Find where the given text appears and provide that cell's center as (X, Y) coordinate. 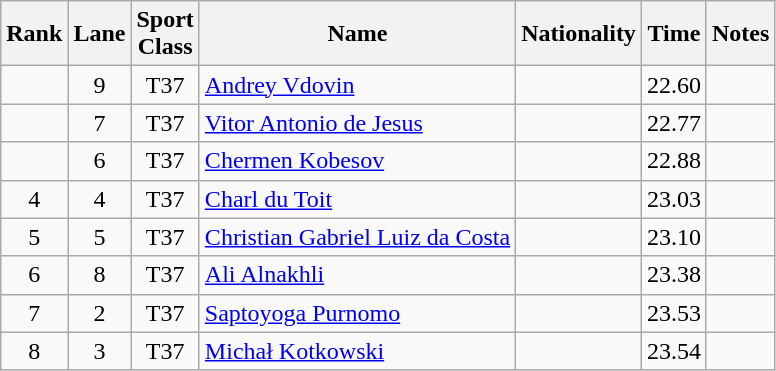
23.10 (674, 237)
SportClass (165, 34)
Notes (740, 34)
Rank (34, 34)
3 (100, 351)
Chermen Kobesov (357, 161)
Vitor Antonio de Jesus (357, 123)
Andrey Vdovin (357, 85)
22.77 (674, 123)
Time (674, 34)
9 (100, 85)
23.54 (674, 351)
Name (357, 34)
Nationality (579, 34)
23.53 (674, 313)
Saptoyoga Purnomo (357, 313)
2 (100, 313)
Michał Kotkowski (357, 351)
23.03 (674, 199)
Christian Gabriel Luiz da Costa (357, 237)
22.88 (674, 161)
23.38 (674, 275)
22.60 (674, 85)
Charl du Toit (357, 199)
Lane (100, 34)
Ali Alnakhli (357, 275)
